Extract the [X, Y] coordinate from the center of the cell holding the provided text.  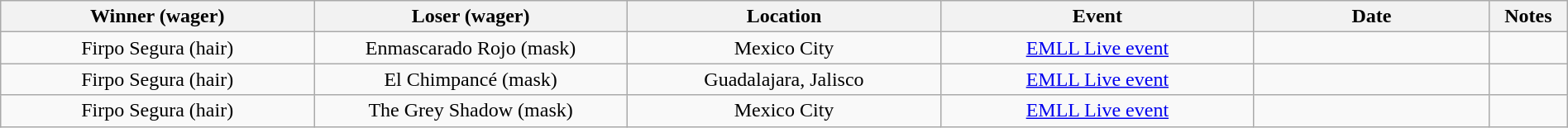
The Grey Shadow (mask) [471, 111]
Winner (wager) [157, 17]
Event [1097, 17]
Date [1371, 17]
Guadalajara, Jalisco [784, 79]
El Chimpancé (mask) [471, 79]
Location [784, 17]
Enmascarado Rojo (mask) [471, 48]
Loser (wager) [471, 17]
Notes [1528, 17]
